Scan for the cell matching the given text and deliver its [x, y] coordinate at center. 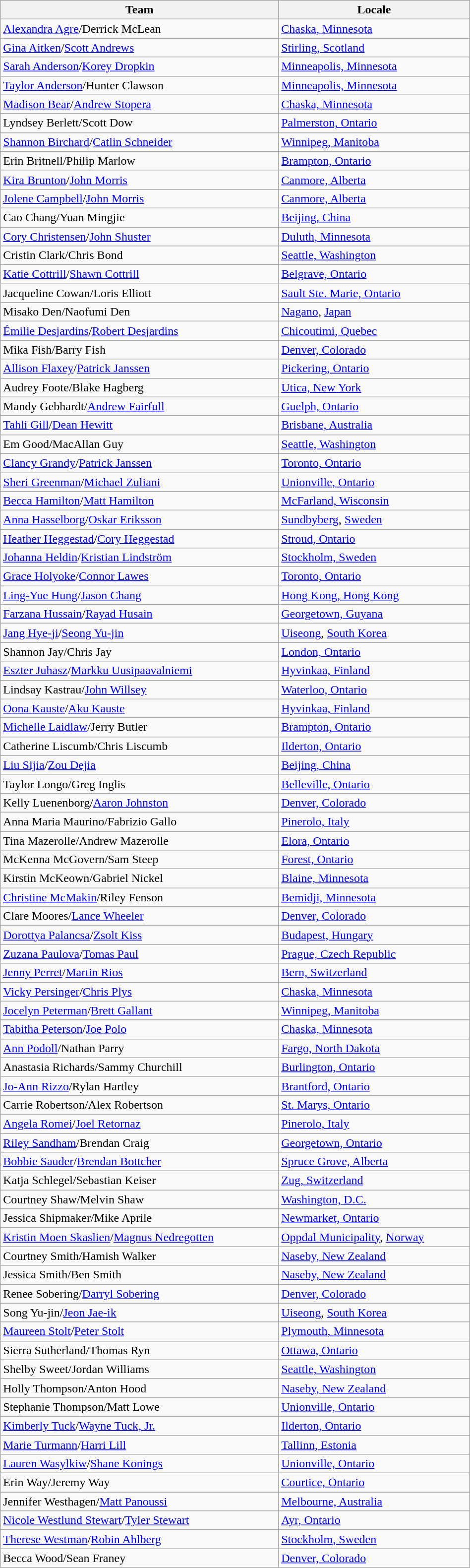
Tahli Gill/Dean Hewitt [140, 425]
Audrey Foote/Blake Hagberg [140, 387]
Maureen Stolt/Peter Stolt [140, 1331]
Elora, Ontario [374, 841]
Émilie Desjardins/Robert Desjardins [140, 331]
Belleville, Ontario [374, 784]
Katja Schlegel/Sebastian Keiser [140, 1181]
Farzana Hussain/Rayad Husain [140, 614]
Taylor Anderson/Hunter Clawson [140, 85]
Kelly Luenenborg/Aaron Johnston [140, 803]
Utica, New York [374, 387]
Guelph, Ontario [374, 406]
Sault Ste. Marie, Ontario [374, 293]
Therese Westman/Robin Ahlberg [140, 1539]
Jocelyn Peterman/Brett Gallant [140, 1010]
Liu Sijia/Zou Dejia [140, 765]
Fargo, North Dakota [374, 1048]
Gina Aitken/Scott Andrews [140, 48]
Riley Sandham/Brendan Craig [140, 1142]
Kirstin McKeown/Gabriel Nickel [140, 878]
Pickering, Ontario [374, 369]
Jessica Shipmaker/Mike Aprile [140, 1218]
Zug, Switzerland [374, 1181]
Becca Wood/Sean Franey [140, 1558]
Alexandra Agre/Derrick McLean [140, 29]
Team [140, 10]
Heather Heggestad/Cory Heggestad [140, 538]
McKenna McGovern/Sam Steep [140, 860]
Duluth, Minnesota [374, 237]
Clare Moores/Lance Wheeler [140, 916]
Em Good/MacAllan Guy [140, 444]
St. Marys, Ontario [374, 1105]
Eszter Juhasz/Markku Uusipaavalniemi [140, 671]
Prague, Czech Republic [374, 954]
Becca Hamilton/Matt Hamilton [140, 501]
Georgetown, Ontario [374, 1142]
Courtney Shaw/Melvin Shaw [140, 1199]
Forest, Ontario [374, 860]
Mika Fish/Barry Fish [140, 350]
Georgetown, Guyana [374, 614]
Shannon Jay/Chris Jay [140, 652]
Dorottya Palancsa/Zsolt Kiss [140, 935]
Erin Way/Jeremy Way [140, 1483]
Lauren Wasylkiw/Shane Konings [140, 1464]
Sundbyberg, Sweden [374, 519]
Michelle Laidlaw/Jerry Butler [140, 727]
Brantford, Ontario [374, 1086]
Newmarket, Ontario [374, 1218]
Allison Flaxey/Patrick Janssen [140, 369]
McFarland, Wisconsin [374, 501]
Taylor Longo/Greg Inglis [140, 784]
Ayr, Ontario [374, 1520]
Blaine, Minnesota [374, 878]
Kristin Moen Skaslien/Magnus Nedregotten [140, 1237]
Tabitha Peterson/Joe Polo [140, 1029]
Oona Kauste/Aku Kauste [140, 708]
Jolene Campbell/John Morris [140, 198]
Sierra Sutherland/Thomas Ryn [140, 1350]
Courtney Smith/Hamish Walker [140, 1256]
Burlington, Ontario [374, 1067]
Shelby Sweet/Jordan Williams [140, 1369]
Christine McMakin/Riley Fenson [140, 897]
Jang Hye-ji/Seong Yu-jin [140, 633]
Madison Bear/Andrew Stopera [140, 104]
Zuzana Paulova/Tomas Paul [140, 954]
Mandy Gebhardt/Andrew Fairfull [140, 406]
Locale [374, 10]
Clancy Grandy/Patrick Janssen [140, 463]
Grace Holyoke/Connor Lawes [140, 576]
Nagano, Japan [374, 312]
London, Ontario [374, 652]
Jennifer Westhagen/Matt Panoussi [140, 1502]
Song Yu-jin/Jeon Jae-ik [140, 1313]
Washington, D.C. [374, 1199]
Anastasia Richards/Sammy Churchill [140, 1067]
Brisbane, Australia [374, 425]
Waterloo, Ontario [374, 690]
Jenny Perret/Martin Rios [140, 973]
Bern, Switzerland [374, 973]
Jo-Ann Rizzo/Rylan Hartley [140, 1086]
Ling-Yue Hung/Jason Chang [140, 595]
Spruce Grove, Alberta [374, 1162]
Sheri Greenman/Michael Zuliani [140, 482]
Holly Thompson/Anton Hood [140, 1388]
Cristin Clark/Chris Bond [140, 255]
Anna Hasselborg/Oskar Eriksson [140, 519]
Vicky Persinger/Chris Plys [140, 992]
Sarah Anderson/Korey Dropkin [140, 66]
Palmerston, Ontario [374, 123]
Stephanie Thompson/Matt Lowe [140, 1407]
Courtice, Ontario [374, 1483]
Bobbie Sauder/Brendan Bottcher [140, 1162]
Nicole Westlund Stewart/Tyler Stewart [140, 1520]
Jessica Smith/Ben Smith [140, 1275]
Lyndsey Berlett/Scott Dow [140, 123]
Misako Den/Naofumi Den [140, 312]
Carrie Robertson/Alex Robertson [140, 1105]
Lindsay Kastrau/John Willsey [140, 690]
Shannon Birchard/Catlin Schneider [140, 142]
Erin Britnell/Philip Marlow [140, 161]
Katie Cottrill/Shawn Cottrill [140, 274]
Tina Mazerolle/Andrew Mazerolle [140, 841]
Cory Christensen/John Shuster [140, 237]
Johanna Heldin/Kristian Lindström [140, 558]
Belgrave, Ontario [374, 274]
Marie Turmann/Harri Lill [140, 1445]
Tallinn, Estonia [374, 1445]
Catherine Liscumb/Chris Liscumb [140, 746]
Stirling, Scotland [374, 48]
Budapest, Hungary [374, 935]
Plymouth, Minnesota [374, 1331]
Renee Sobering/Darryl Sobering [140, 1294]
Kimberly Tuck/Wayne Tuck, Jr. [140, 1426]
Kira Brunton/John Morris [140, 180]
Hong Kong, Hong Kong [374, 595]
Oppdal Municipality, Norway [374, 1237]
Ottawa, Ontario [374, 1350]
Chicoutimi, Quebec [374, 331]
Cao Chang/Yuan Mingjie [140, 217]
Ann Podoll/Nathan Parry [140, 1048]
Bemidji, Minnesota [374, 897]
Jacqueline Cowan/Loris Elliott [140, 293]
Melbourne, Australia [374, 1502]
Stroud, Ontario [374, 538]
Angela Romei/Joel Retornaz [140, 1124]
Anna Maria Maurino/Fabrizio Gallo [140, 821]
